Scan for the cell matching the given text and deliver its [x, y] coordinate at center. 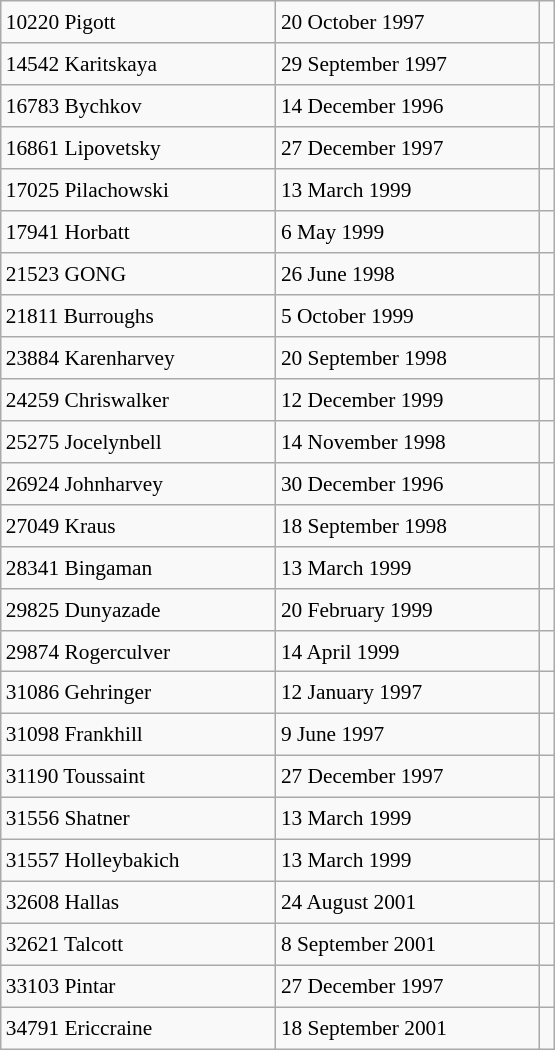
27049 Kraus [138, 525]
29 September 1997 [408, 64]
32608 Hallas [138, 903]
16861 Lipovetsky [138, 148]
29825 Dunyazade [138, 609]
33103 Pintar [138, 986]
24 August 2001 [408, 903]
31190 Toussaint [138, 777]
29874 Rogerculver [138, 651]
17941 Horbatt [138, 232]
18 September 1998 [408, 525]
25275 Jocelynbell [138, 441]
14542 Karitskaya [138, 64]
20 February 1999 [408, 609]
9 June 1997 [408, 735]
31086 Gehringer [138, 693]
21811 Burroughs [138, 316]
18 September 2001 [408, 1028]
14 December 1996 [408, 106]
16783 Bychkov [138, 106]
23884 Karenharvey [138, 358]
20 October 1997 [408, 22]
32621 Talcott [138, 945]
12 December 1999 [408, 399]
8 September 2001 [408, 945]
17025 Pilachowski [138, 190]
5 October 1999 [408, 316]
26924 Johnharvey [138, 483]
21523 GONG [138, 274]
24259 Chriswalker [138, 399]
31557 Holleybakich [138, 861]
20 September 1998 [408, 358]
26 June 1998 [408, 274]
31556 Shatner [138, 819]
12 January 1997 [408, 693]
28341 Bingaman [138, 567]
31098 Frankhill [138, 735]
34791 Ericcraine [138, 1028]
14 April 1999 [408, 651]
30 December 1996 [408, 483]
10220 Pigott [138, 22]
14 November 1998 [408, 441]
6 May 1999 [408, 232]
